Extract the [X, Y] coordinate from the center of the cell holding the provided text.  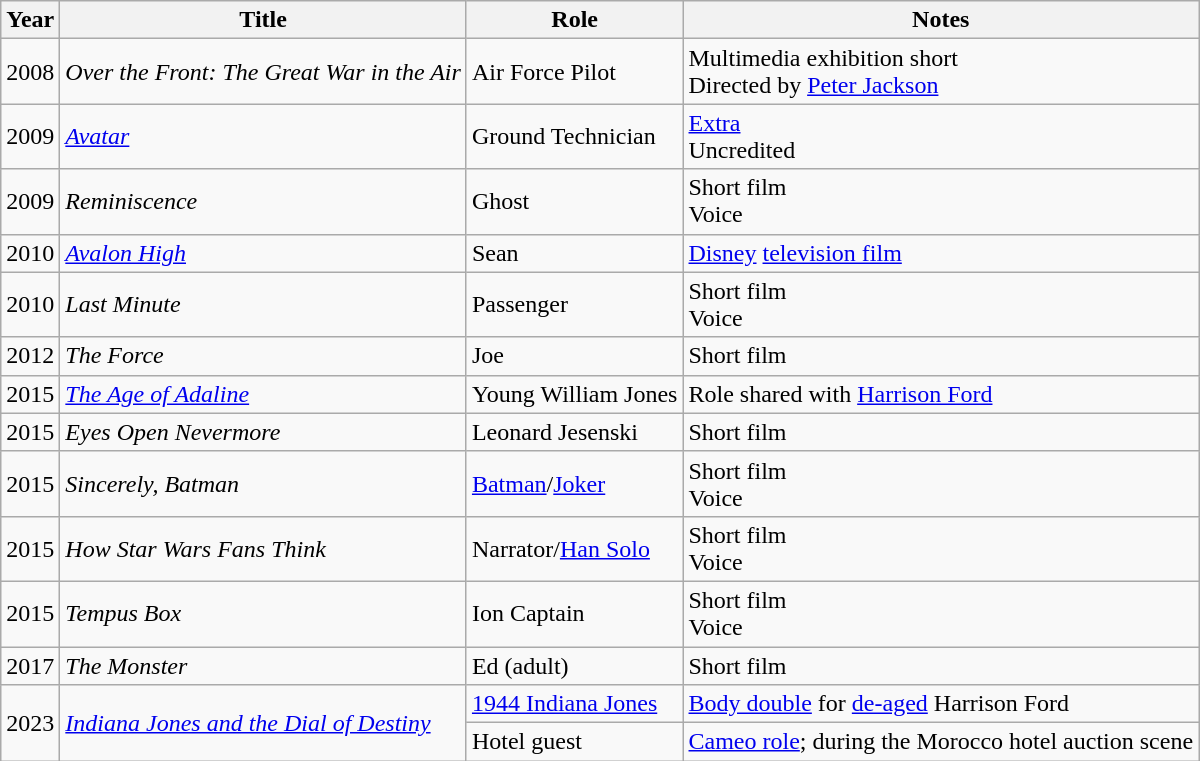
Reminiscence [264, 202]
Passenger [574, 304]
The Monster [264, 665]
Eyes Open Nevermore [264, 432]
Multimedia exhibition shortDirected by Peter Jackson [941, 72]
Leonard Jesenski [574, 432]
Tempus Box [264, 614]
2023 [30, 723]
ExtraUncredited [941, 136]
Ion Captain [574, 614]
Cameo role; during the Morocco hotel auction scene [941, 742]
Role shared with Harrison Ford [941, 394]
Last Minute [264, 304]
Sincerely, Batman [264, 484]
1944 Indiana Jones [574, 704]
Hotel guest [574, 742]
Ed (adult) [574, 665]
The Force [264, 356]
The Age of Adaline [264, 394]
2012 [30, 356]
2017 [30, 665]
Indiana Jones and the Dial of Destiny [264, 723]
Sean [574, 253]
Ghost [574, 202]
Body double for de-aged Harrison Ford [941, 704]
Batman/Joker [574, 484]
Disney television film [941, 253]
Role [574, 20]
Avalon High [264, 253]
Young William Jones [574, 394]
How Star Wars Fans Think [264, 548]
Title [264, 20]
Notes [941, 20]
Joe [574, 356]
Ground Technician [574, 136]
2008 [30, 72]
Narrator/Han Solo [574, 548]
Year [30, 20]
Avatar [264, 136]
Air Force Pilot [574, 72]
Over the Front: The Great War in the Air [264, 72]
